Determine the [X, Y] coordinate at the center of the cell enclosing the given text.  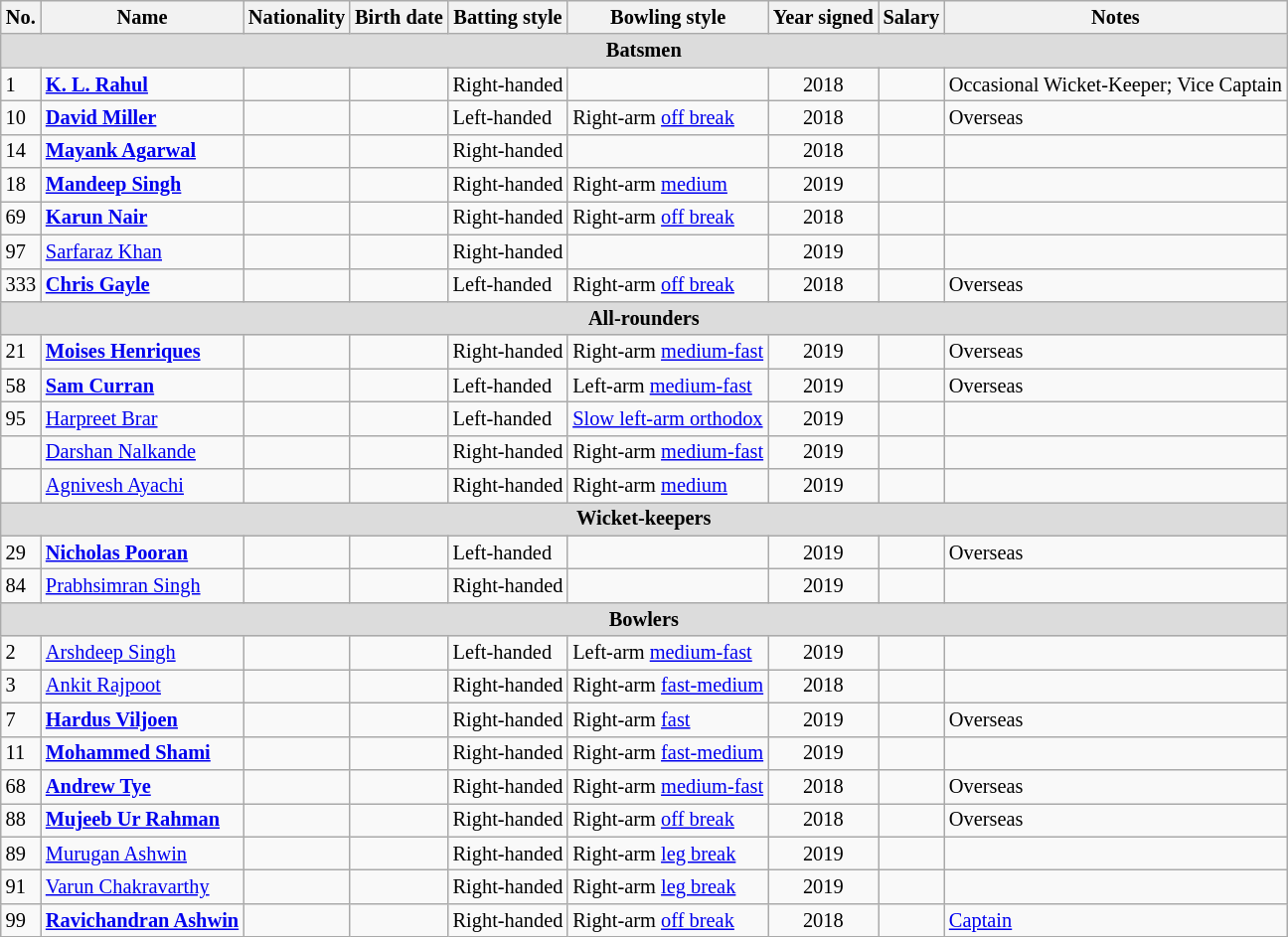
68 [21, 786]
1 [21, 84]
10 [21, 117]
14 [21, 151]
3 [21, 686]
Arshdeep Singh [142, 653]
Chris Gayle [142, 285]
No. [21, 17]
99 [21, 920]
58 [21, 386]
11 [21, 753]
Nationality [296, 17]
Nicholas Pooran [142, 552]
Darshan Nalkande [142, 452]
95 [21, 418]
Ankit Rajpoot [142, 686]
7 [21, 719]
Wicket-keepers [644, 519]
Batting style [509, 17]
All-rounders [644, 318]
K. L. Rahul [142, 84]
Agnivesh Ayachi [142, 486]
Mandeep Singh [142, 185]
84 [21, 585]
Mohammed Shami [142, 753]
97 [21, 251]
69 [21, 218]
89 [21, 854]
Harpreet Brar [142, 418]
Moises Henriques [142, 352]
18 [21, 185]
Sam Curran [142, 386]
Hardus Viljoen [142, 719]
Slow left-arm orthodox [668, 418]
333 [21, 285]
Murugan Ashwin [142, 854]
91 [21, 886]
Notes [1115, 17]
Mayank Agarwal [142, 151]
Andrew Tye [142, 786]
Ravichandran Ashwin [142, 920]
Bowling style [668, 17]
29 [21, 552]
Right-arm fast [668, 719]
Occasional Wicket-Keeper; Vice Captain [1115, 84]
Varun Chakravarthy [142, 886]
Name [142, 17]
Year signed [823, 17]
Mujeeb Ur Rahman [142, 820]
Captain [1115, 920]
2 [21, 653]
Salary [911, 17]
Bowlers [644, 619]
David Miller [142, 117]
Prabhsimran Singh [142, 585]
Batsmen [644, 51]
Karun Nair [142, 218]
Birth date [400, 17]
21 [21, 352]
88 [21, 820]
Sarfaraz Khan [142, 251]
